Return the [x, y] coordinate for the center point of the cell that contains the specified text.  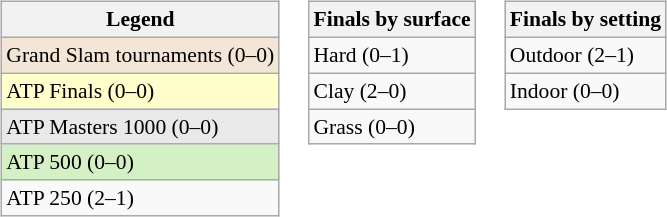
ATP Masters 1000 (0–0) [140, 127]
Clay (2–0) [392, 91]
ATP 250 (2–1) [140, 198]
ATP Finals (0–0) [140, 91]
Legend [140, 20]
Hard (0–1) [392, 55]
Finals by surface [392, 20]
Indoor (0–0) [586, 91]
Outdoor (2–1) [586, 55]
Grand Slam tournaments (0–0) [140, 55]
Finals by setting [586, 20]
ATP 500 (0–0) [140, 162]
Grass (0–0) [392, 127]
